Determine the [X, Y] coordinate at the center of the cell enclosing the given text.  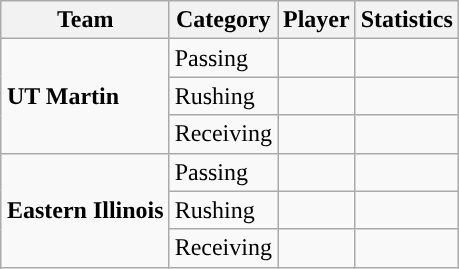
Eastern Illinois [85, 210]
Player [317, 20]
UT Martin [85, 96]
Category [223, 20]
Statistics [406, 20]
Team [85, 20]
